Scan for the cell matching the given text and deliver its (x, y) coordinate at center. 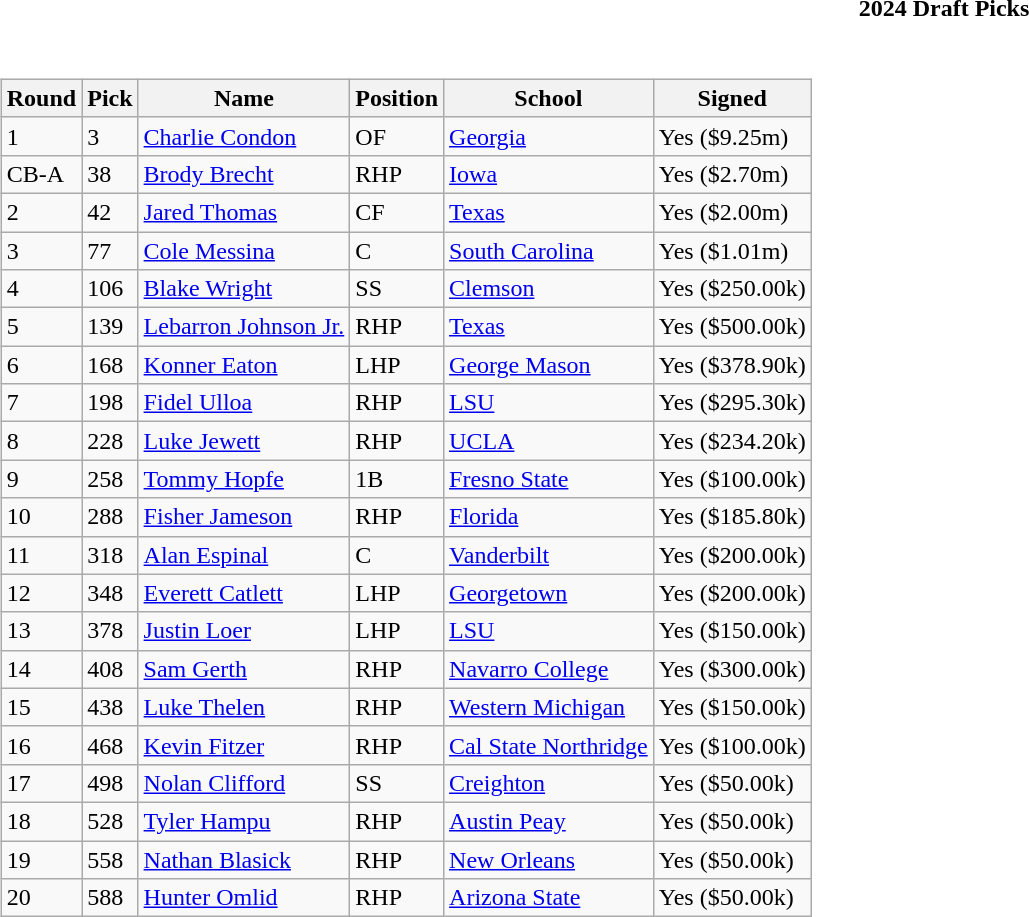
438 (110, 707)
288 (110, 517)
Hunter Omlid (244, 898)
Konner Eaton (244, 365)
Fisher Jameson (244, 517)
UCLA (549, 441)
Pick (110, 98)
378 (110, 631)
408 (110, 669)
2 (41, 212)
Yes ($500.00k) (732, 327)
Justin Loer (244, 631)
528 (110, 821)
Georgetown (549, 593)
198 (110, 403)
Clemson (549, 289)
4 (41, 289)
Round (41, 98)
Yes ($378.90k) (732, 365)
588 (110, 898)
Sam Gerth (244, 669)
Western Michigan (549, 707)
Jared Thomas (244, 212)
Yes ($300.00k) (732, 669)
11 (41, 555)
228 (110, 441)
Cole Messina (244, 251)
OF (397, 136)
20 (41, 898)
468 (110, 745)
6 (41, 365)
Austin Peay (549, 821)
Yes ($250.00k) (732, 289)
School (549, 98)
Position (397, 98)
Signed (732, 98)
Tyler Hampu (244, 821)
Fidel Ulloa (244, 403)
Everett Catlett (244, 593)
8 (41, 441)
Yes ($9.25m) (732, 136)
Luke Jewett (244, 441)
498 (110, 783)
18 (41, 821)
CF (397, 212)
17 (41, 783)
14 (41, 669)
13 (41, 631)
106 (110, 289)
Charlie Condon (244, 136)
Florida (549, 517)
38 (110, 174)
Brody Brecht (244, 174)
12 (41, 593)
Nathan Blasick (244, 859)
Yes ($234.20k) (732, 441)
Yes ($295.30k) (732, 403)
New Orleans (549, 859)
Vanderbilt (549, 555)
Cal State Northridge (549, 745)
CB-A (41, 174)
Navarro College (549, 669)
558 (110, 859)
South Carolina (549, 251)
15 (41, 707)
1B (397, 479)
5 (41, 327)
318 (110, 555)
7 (41, 403)
Arizona State (549, 898)
16 (41, 745)
19 (41, 859)
10 (41, 517)
Name (244, 98)
Yes ($1.01m) (732, 251)
Creighton (549, 783)
Nolan Clifford (244, 783)
42 (110, 212)
Yes ($2.70m) (732, 174)
Luke Thelen (244, 707)
348 (110, 593)
Kevin Fitzer (244, 745)
168 (110, 365)
Fresno State (549, 479)
258 (110, 479)
Tommy Hopfe (244, 479)
9 (41, 479)
77 (110, 251)
George Mason (549, 365)
Georgia (549, 136)
Alan Espinal (244, 555)
Yes ($185.80k) (732, 517)
1 (41, 136)
Iowa (549, 174)
Lebarron Johnson Jr. (244, 327)
Blake Wright (244, 289)
139 (110, 327)
Yes ($2.00m) (732, 212)
